Search for the cell housing the specified text and yield its (X, Y) center coordinate. 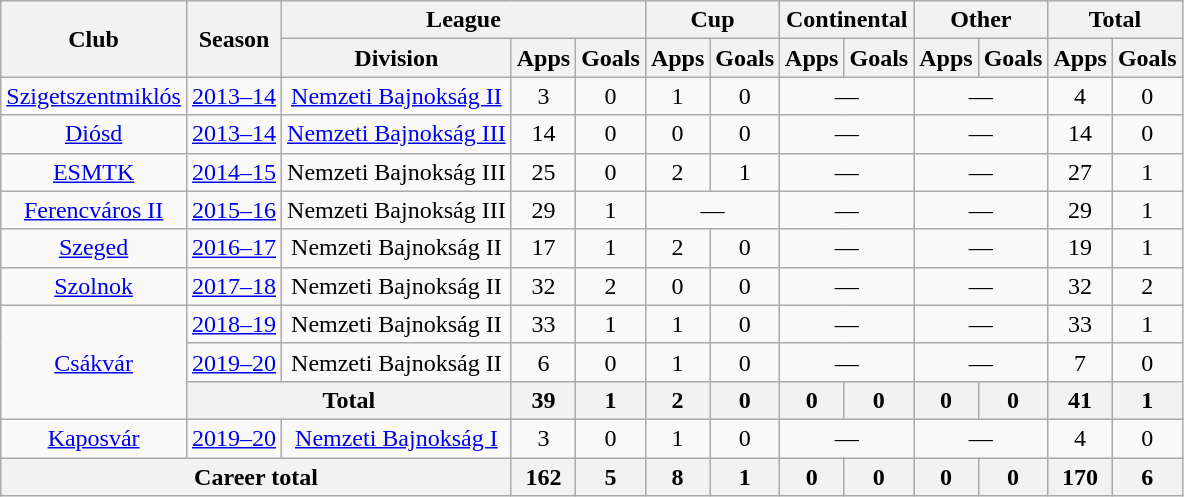
17 (543, 248)
League (464, 20)
2015–16 (234, 210)
39 (543, 400)
7 (1080, 362)
Continental (847, 20)
2014–15 (234, 172)
Diósd (94, 134)
Cup (712, 20)
41 (1080, 400)
Szolnok (94, 286)
2016–17 (234, 248)
Other (981, 20)
8 (677, 477)
5 (611, 477)
Szigetszentmiklós (94, 96)
Ferencváros II (94, 210)
Division (397, 58)
162 (543, 477)
27 (1080, 172)
Nemzeti Bajnokság I (397, 438)
170 (1080, 477)
25 (543, 172)
Csákvár (94, 362)
Season (234, 39)
Szeged (94, 248)
19 (1080, 248)
Kaposvár (94, 438)
Career total (256, 477)
Club (94, 39)
2018–19 (234, 324)
ESMTK (94, 172)
2017–18 (234, 286)
